Capture the cell that displays the provided text and extract its [X, Y] central coordinate. 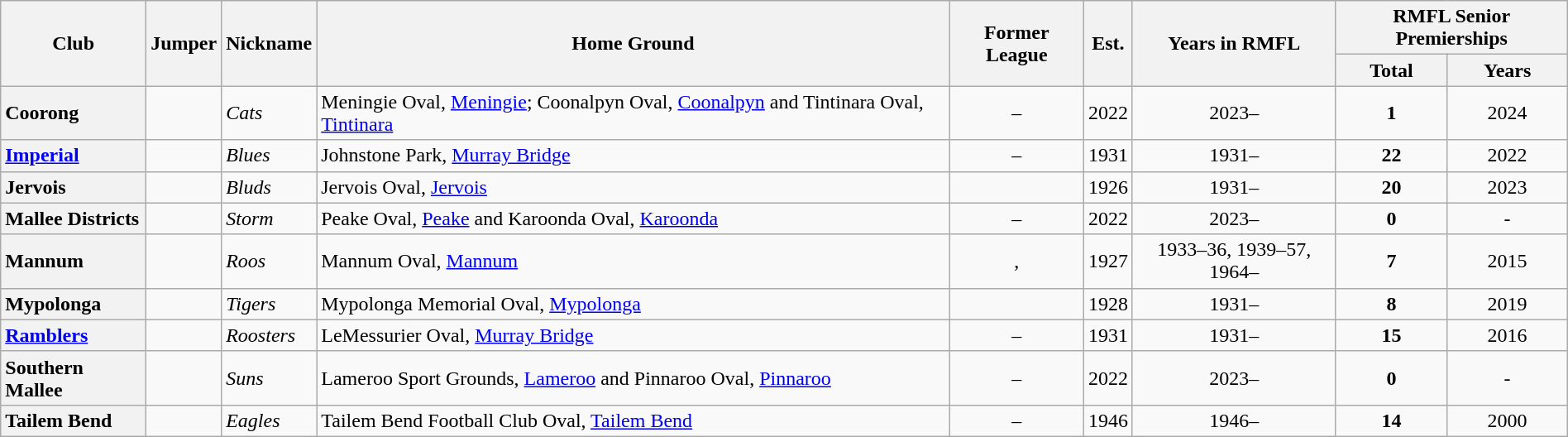
2000 [1507, 420]
2023 [1507, 187]
2019 [1507, 304]
Mallee Districts [74, 218]
1928 [1108, 304]
Bluds [270, 187]
Meningie Oval, Meningie; Coonalpyn Oval, Coonalpyn and Tintinara Oval, Tintinara [633, 113]
2024 [1507, 113]
Storm [270, 218]
RMFL Senior Premierships [1451, 28]
Mannum Oval, Mannum [633, 262]
Jumper [184, 43]
Years [1507, 70]
Tailem Bend [74, 420]
2016 [1507, 335]
Est. [1108, 43]
22 [1391, 156]
Total [1391, 70]
Coorong [74, 113]
Lameroo Sport Grounds, Lameroo and Pinnaroo Oval, Pinnaroo [633, 377]
15 [1391, 335]
Home Ground [633, 43]
1927 [1108, 262]
Suns [270, 377]
Imperial [74, 156]
, [1016, 262]
Southern Mallee [74, 377]
8 [1391, 304]
Tigers [270, 304]
Nickname [270, 43]
Peake Oval, Peake and Karoonda Oval, Karoonda [633, 218]
Eagles [270, 420]
Blues [270, 156]
Jervois [74, 187]
Former League [1016, 43]
7 [1391, 262]
Mypolonga Memorial Oval, Mypolonga [633, 304]
1926 [1108, 187]
Mannum [74, 262]
LeMessurier Oval, Murray Bridge [633, 335]
Ramblers [74, 335]
Club [74, 43]
1 [1391, 113]
20 [1391, 187]
1933–36, 1939–57, 1964– [1234, 262]
1946 [1108, 420]
14 [1391, 420]
1946– [1234, 420]
Cats [270, 113]
Tailem Bend Football Club Oval, Tailem Bend [633, 420]
Jervois Oval, Jervois [633, 187]
Johnstone Park, Murray Bridge [633, 156]
Roos [270, 262]
Roosters [270, 335]
Mypolonga [74, 304]
Years in RMFL [1234, 43]
2015 [1507, 262]
